Determine the [x, y] coordinate at the center of the cell enclosing the given text.  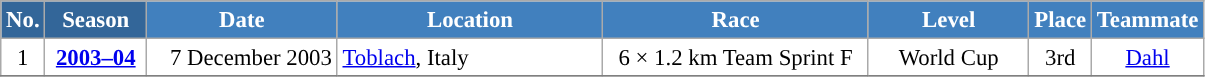
Date [242, 20]
World Cup [948, 58]
Toblach, Italy [470, 58]
Teammate [1147, 20]
6 × 1.2 km Team Sprint F [736, 58]
Dahl [1147, 58]
Season [96, 20]
3rd [1060, 58]
1 [23, 58]
Place [1060, 20]
No. [23, 20]
Race [736, 20]
Location [470, 20]
7 December 2003 [242, 58]
2003–04 [96, 58]
Level [948, 20]
